Determine the [x, y] coordinate at the center of the cell enclosing the given text.  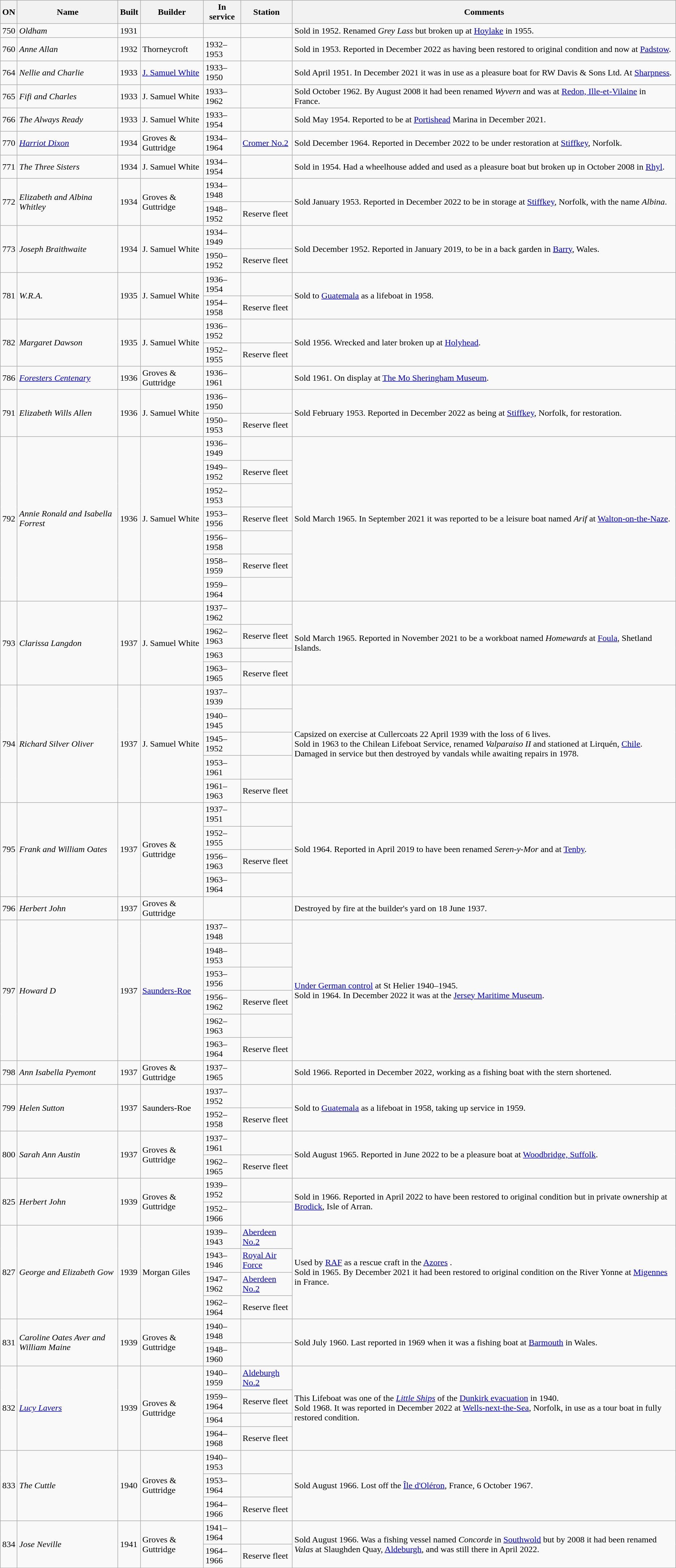
Sold December 1952. Reported in January 2019, to be in a back garden in Barry, Wales. [484, 249]
Sold March 1965. Reported in November 2021 to be a workboat named Homewards at Foula, Shetland Islands. [484, 643]
Sold August 1965. Reported in June 2022 to be a pleasure boat at Woodbridge, Suffolk. [484, 1155]
793 [9, 643]
Sold February 1953. Reported in December 2022 as being at Stiffkey, Norfolk, for restoration. [484, 413]
1934–1949 [222, 237]
Under German control at St Helier 1940–1945.Sold in 1964. In December 2022 it was at the Jersey Maritime Museum. [484, 990]
750 [9, 31]
Builder [172, 12]
Margaret Dawson [68, 343]
Foresters Centenary [68, 378]
In service [222, 12]
1933–1954 [222, 120]
Ann Isabella Pyemont [68, 1073]
1940–1945 [222, 720]
1963–1965 [222, 673]
760 [9, 49]
Thorneycroft [172, 49]
1950–1953 [222, 425]
781 [9, 296]
Name [68, 12]
Elizabeth and Albina Whitley [68, 202]
1949–1952 [222, 472]
Sold October 1962. By August 2008 it had been renamed Wyvern and was at Redon, Ille-et-Vilaine in France. [484, 96]
764 [9, 73]
1934–1954 [222, 167]
765 [9, 96]
Joseph Braithwaite [68, 249]
1940 [129, 1485]
Sold March 1965. In September 2021 it was reported to be a leisure boat named Arif at Walton-on-the-Naze. [484, 519]
798 [9, 1073]
Frank and William Oates [68, 849]
Sold to Guatemala as a lifeboat in 1958. [484, 296]
1931 [129, 31]
1936–1961 [222, 378]
Sold to Guatemala as a lifeboat in 1958, taking up service in 1959. [484, 1108]
1952–1953 [222, 495]
The Always Ready [68, 120]
Sold in 1952. Renamed Grey Lass but broken up at Hoylake in 1955. [484, 31]
1937–1965 [222, 1073]
1956–1963 [222, 861]
1953–1961 [222, 767]
Fifi and Charles [68, 96]
834 [9, 1544]
1934–1948 [222, 190]
1945–1952 [222, 744]
1932–1953 [222, 49]
Oldham [68, 31]
Destroyed by fire at the builder's yard on 18 June 1937. [484, 908]
1940–1953 [222, 1462]
Morgan Giles [172, 1272]
833 [9, 1485]
Comments [484, 12]
Station [266, 12]
1943–1946 [222, 1260]
Sold 1964. Reported in April 2019 to have been renamed Seren-y-Mor and at Tenby. [484, 849]
1934–1964 [222, 143]
Sold 1966. Reported in December 2022, working as a fishing boat with the stern shortened. [484, 1073]
1936–1952 [222, 331]
Sold August 1966. Lost off the Île d'Oléron, France, 6 October 1967. [484, 1485]
Nellie and Charlie [68, 73]
Sold in 1966. Reported in April 2022 to have been restored to original condition but in private ownership at Brodick, Isle of Arran. [484, 1202]
1936–1950 [222, 401]
1939–1952 [222, 1190]
766 [9, 120]
ON [9, 12]
1941–1964 [222, 1532]
794 [9, 744]
1962–1965 [222, 1166]
Anne Allan [68, 49]
Howard D [68, 990]
Helen Sutton [68, 1108]
795 [9, 849]
773 [9, 249]
1933–1962 [222, 96]
1937–1951 [222, 814]
Elizabeth Wills Allen [68, 413]
796 [9, 908]
772 [9, 202]
Sold in 1953. Reported in December 2022 as having been restored to original condition and now at Padstow. [484, 49]
Sold December 1964. Reported in December 2022 to be under restoration at Stiffkey, Norfolk. [484, 143]
1964 [222, 1420]
1939–1943 [222, 1237]
799 [9, 1108]
1936–1949 [222, 448]
770 [9, 143]
1963 [222, 655]
1958–1959 [222, 566]
Sold May 1954. Reported to be at Portishead Marina in December 2021. [484, 120]
800 [9, 1155]
Harriot Dixon [68, 143]
1940–1948 [222, 1331]
The Cuttle [68, 1485]
1948–1953 [222, 955]
1950–1952 [222, 261]
1952–1966 [222, 1213]
782 [9, 343]
Sold 1956. Wrecked and later broken up at Holyhead. [484, 343]
Sold July 1960. Last reported in 1969 when it was a fishing boat at Barmouth in Wales. [484, 1342]
Caroline Oates Aver and William Maine [68, 1342]
Clarissa Langdon [68, 643]
Sold January 1953. Reported in December 2022 to be in storage at Stiffkey, Norfolk, with the name Albina. [484, 202]
792 [9, 519]
797 [9, 990]
1937–1961 [222, 1143]
Richard Silver Oliver [68, 744]
1956–1958 [222, 542]
1948–1952 [222, 214]
1952–1958 [222, 1119]
Cromer No.2 [266, 143]
825 [9, 1202]
1932 [129, 49]
1937–1939 [222, 697]
1947–1962 [222, 1284]
1948–1960 [222, 1354]
Sold in 1954. Had a wheelhouse added and used as a pleasure boat but broken up in October 2008 in Rhyl. [484, 167]
Sold 1961. On display at The Mo Sheringham Museum. [484, 378]
1937–1948 [222, 932]
1956–1962 [222, 1002]
832 [9, 1408]
791 [9, 413]
W.R.A. [68, 296]
1954–1958 [222, 307]
Jose Neville [68, 1544]
771 [9, 167]
Built [129, 12]
Lucy Lavers [68, 1408]
1953–1964 [222, 1485]
Annie Ronald and Isabella Forrest [68, 519]
1937–1962 [222, 613]
1941 [129, 1544]
1962–1964 [222, 1307]
1964–1968 [222, 1438]
George and Elizabeth Gow [68, 1272]
831 [9, 1342]
1933–1950 [222, 73]
827 [9, 1272]
The Three Sisters [68, 167]
1936–1954 [222, 284]
1937–1952 [222, 1096]
Royal Air Force [266, 1260]
Aldeburgh No.2 [266, 1378]
1961–1963 [222, 791]
1940–1959 [222, 1378]
Sold April 1951. In December 2021 it was in use as a pleasure boat for RW Davis & Sons Ltd. At Sharpness. [484, 73]
Sarah Ann Austin [68, 1155]
786 [9, 378]
